Find where the given text appears and provide that cell's center as [X, Y] coordinate. 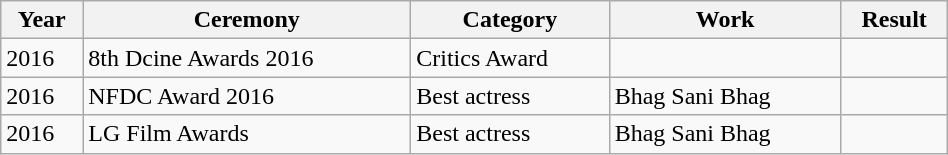
Year [42, 20]
8th Dcine Awards 2016 [247, 58]
LG Film Awards [247, 134]
Result [894, 20]
Ceremony [247, 20]
Critics Award [510, 58]
Category [510, 20]
NFDC Award 2016 [247, 96]
Work [725, 20]
